Search for the cell housing the specified text and yield its (X, Y) center coordinate. 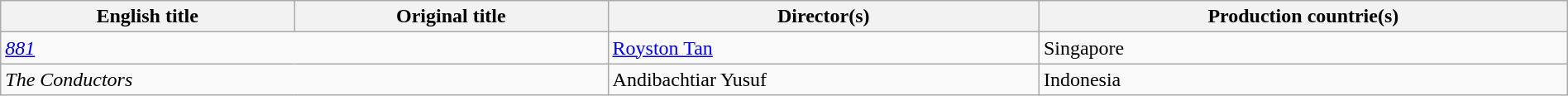
The Conductors (304, 79)
English title (147, 17)
Production countrie(s) (1303, 17)
Royston Tan (824, 48)
Director(s) (824, 17)
Singapore (1303, 48)
Andibachtiar Yusuf (824, 79)
Indonesia (1303, 79)
881 (304, 48)
Original title (452, 17)
